Extract the [x, y] coordinate from the center of the cell holding the provided text.  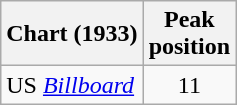
11 [189, 85]
US Billboard [72, 85]
Chart (1933) [72, 34]
Peakposition [189, 34]
